Locate the cell with the specified text and output its [x, y] center coordinate. 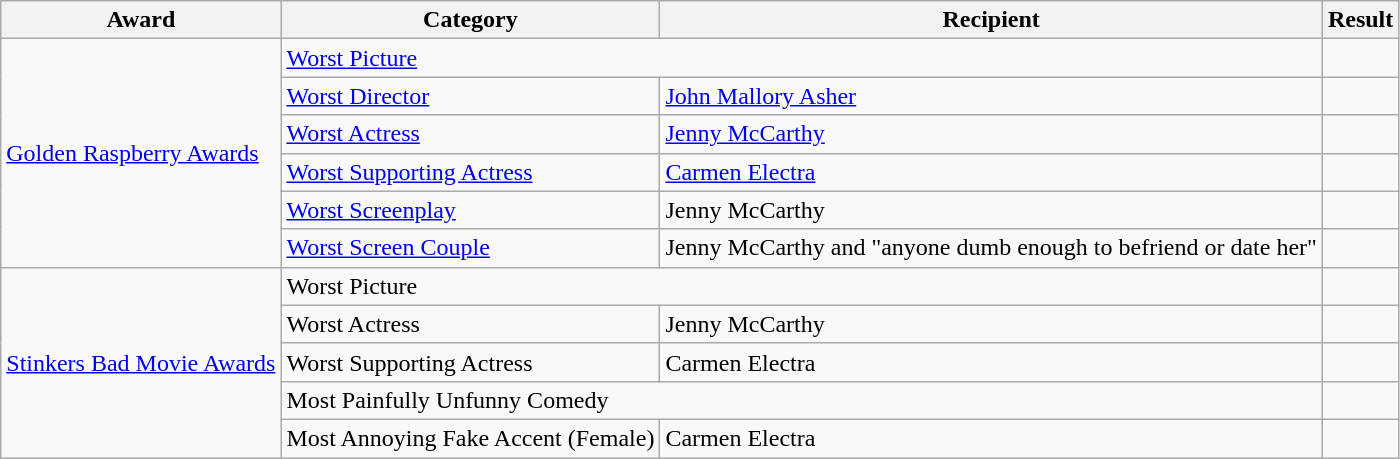
Category [470, 20]
Worst Director [470, 96]
Most Annoying Fake Accent (Female) [470, 438]
Golden Raspberry Awards [141, 153]
Jenny McCarthy and "anyone dumb enough to befriend or date her" [991, 248]
Most Painfully Unfunny Comedy [802, 400]
John Mallory Asher [991, 96]
Award [141, 20]
Stinkers Bad Movie Awards [141, 362]
Recipient [991, 20]
Worst Screen Couple [470, 248]
Worst Screenplay [470, 210]
Result [1360, 20]
